Extract the (X, Y) coordinate from the center of the cell holding the provided text.  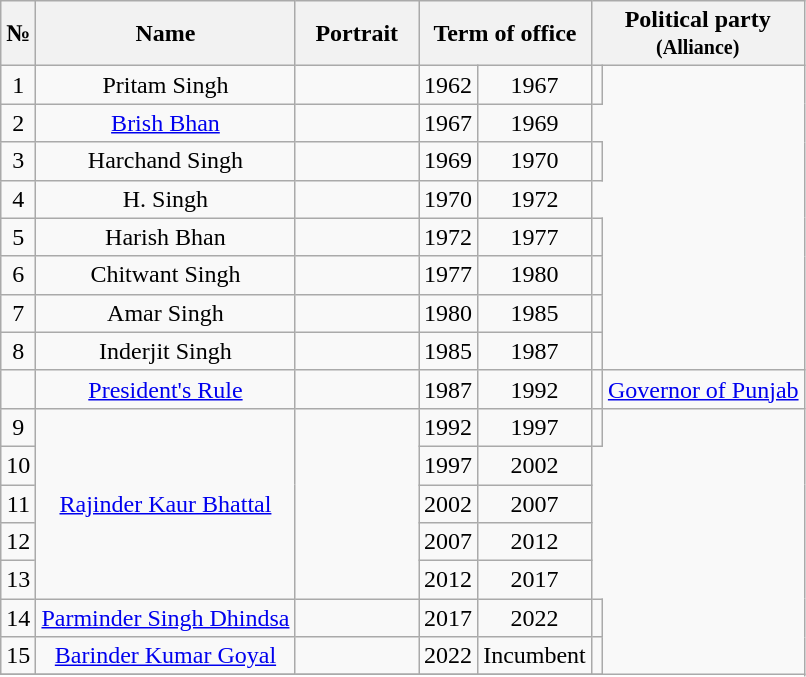
Brish Bhan (166, 123)
12 (18, 542)
Harchand Singh (166, 161)
Governor of Punjab (703, 389)
13 (18, 580)
4 (18, 199)
Parminder Singh Dhindsa (166, 618)
№ (18, 34)
Chitwant Singh (166, 275)
Name (166, 34)
15 (18, 656)
Incumbent (535, 656)
President's Rule (166, 389)
Political party(Alliance) (698, 34)
14 (18, 618)
1 (18, 85)
10 (18, 465)
Term of office (506, 34)
Barinder Kumar Goyal (166, 656)
9 (18, 427)
H. Singh (166, 199)
Portrait (357, 34)
11 (18, 503)
1962 (448, 85)
Inderjit Singh (166, 351)
Pritam Singh (166, 85)
8 (18, 351)
6 (18, 275)
Rajinder Kaur Bhattal (166, 503)
Harish Bhan (166, 237)
Amar Singh (166, 313)
2 (18, 123)
7 (18, 313)
3 (18, 161)
5 (18, 237)
